Extract the [x, y] coordinate from the center of the cell holding the provided text.  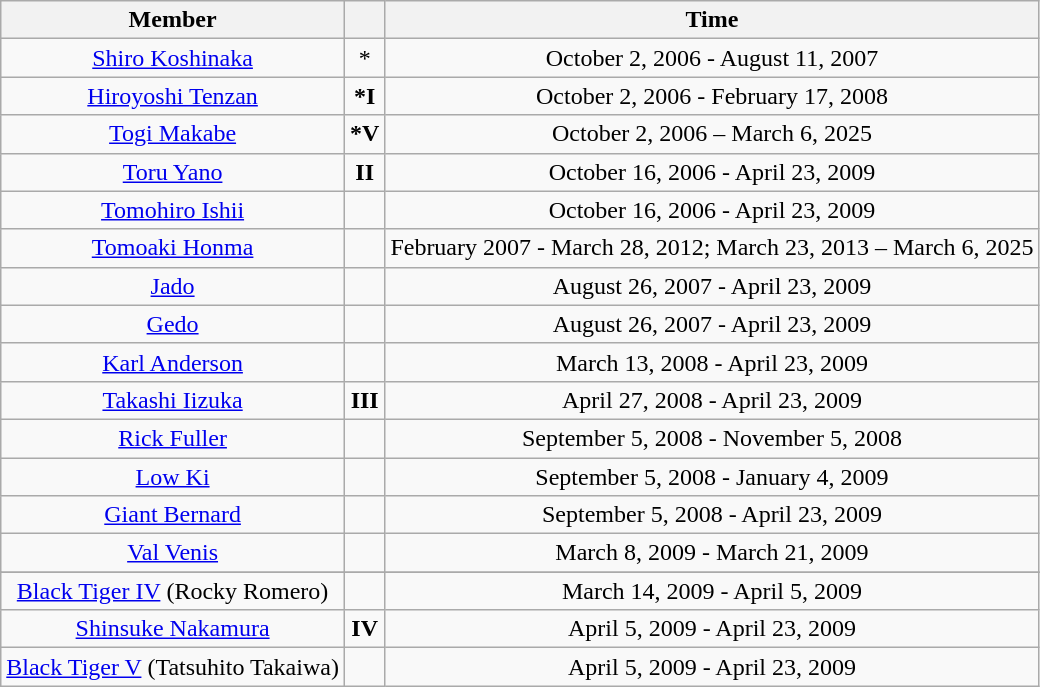
October 2, 2006 - August 11, 2007 [712, 58]
Gedo [173, 324]
Hiroyoshi Tenzan [173, 96]
III [364, 400]
II [364, 172]
Takashi Iizuka [173, 400]
Black Tiger V (Tatsuhito Takaiwa) [173, 667]
February 2007 - March 28, 2012; March 23, 2013 – March 6, 2025 [712, 248]
* [364, 58]
September 5, 2008 - January 4, 2009 [712, 477]
Karl Anderson [173, 362]
March 8, 2009 - March 21, 2009 [712, 553]
September 5, 2008 - April 23, 2009 [712, 515]
Member [173, 20]
March 14, 2009 - April 5, 2009 [712, 591]
March 13, 2008 - April 23, 2009 [712, 362]
Tomoaki Honma [173, 248]
Black Tiger IV (Rocky Romero) [173, 591]
Time [712, 20]
Shinsuke Nakamura [173, 629]
April 27, 2008 - April 23, 2009 [712, 400]
October 2, 2006 – March 6, 2025 [712, 134]
October 2, 2006 - February 17, 2008 [712, 96]
Tomohiro Ishii [173, 210]
*I [364, 96]
Togi Makabe [173, 134]
Shiro Koshinaka [173, 58]
Toru Yano [173, 172]
*V [364, 134]
September 5, 2008 - November 5, 2008 [712, 438]
Val Venis [173, 553]
Jado [173, 286]
Low Ki [173, 477]
Rick Fuller [173, 438]
Giant Bernard [173, 515]
IV [364, 629]
